For the text-containing cell, return its midpoint in (x, y) coordinate format. 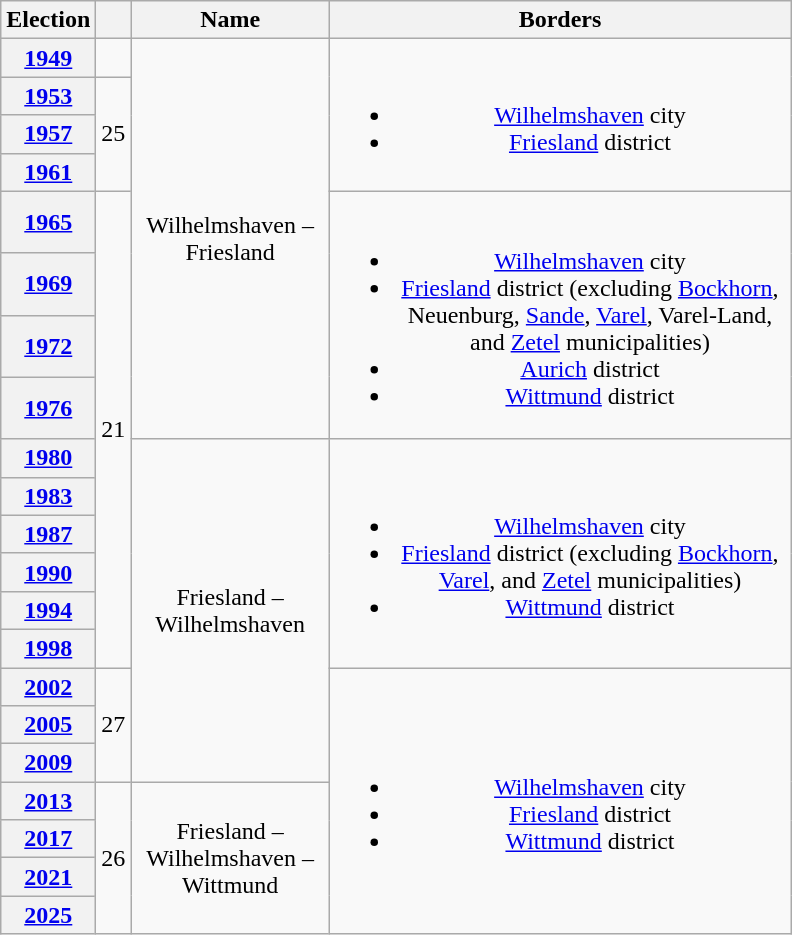
Borders (560, 20)
2009 (48, 763)
Friesland – Wilhelmshaven – Wittmund (230, 858)
1949 (48, 58)
1953 (48, 96)
1990 (48, 572)
26 (114, 858)
2002 (48, 687)
1969 (48, 284)
1983 (48, 496)
Wilhelmshaven cityFriesland districtWittmund district (560, 801)
2025 (48, 915)
2017 (48, 839)
Friesland – Wilhelmshaven (230, 610)
1980 (48, 458)
Wilhelmshaven cityFriesland district (560, 115)
1965 (48, 222)
1961 (48, 172)
2013 (48, 801)
Wilhelmshaven – Friesland (230, 239)
1957 (48, 134)
1976 (48, 408)
1994 (48, 610)
25 (114, 134)
Election (48, 20)
1998 (48, 648)
21 (114, 429)
Name (230, 20)
27 (114, 725)
1987 (48, 534)
2021 (48, 877)
2005 (48, 725)
1972 (48, 346)
Wilhelmshaven cityFriesland district (excluding Bockhorn, Varel, and Zetel municipalities)Wittmund district (560, 553)
